Pinpoint the cell where the given text exists, returning its (X, Y) midpoint coordinate. 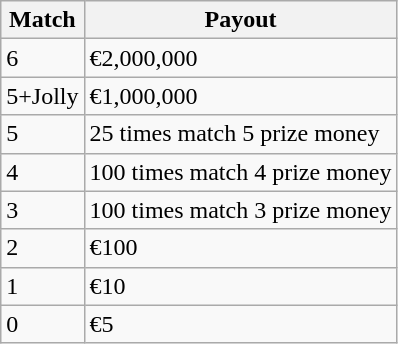
4 (42, 172)
1 (42, 286)
25 times match 5 prize money (240, 134)
5+Jolly (42, 96)
2 (42, 248)
6 (42, 58)
0 (42, 324)
100 times match 4 prize money (240, 172)
€10 (240, 286)
3 (42, 210)
€2,000,000 (240, 58)
€5 (240, 324)
100 times match 3 prize money (240, 210)
Payout (240, 20)
€100 (240, 248)
5 (42, 134)
Match (42, 20)
€1,000,000 (240, 96)
